Scan for the cell matching the given text and deliver its (x, y) coordinate at center. 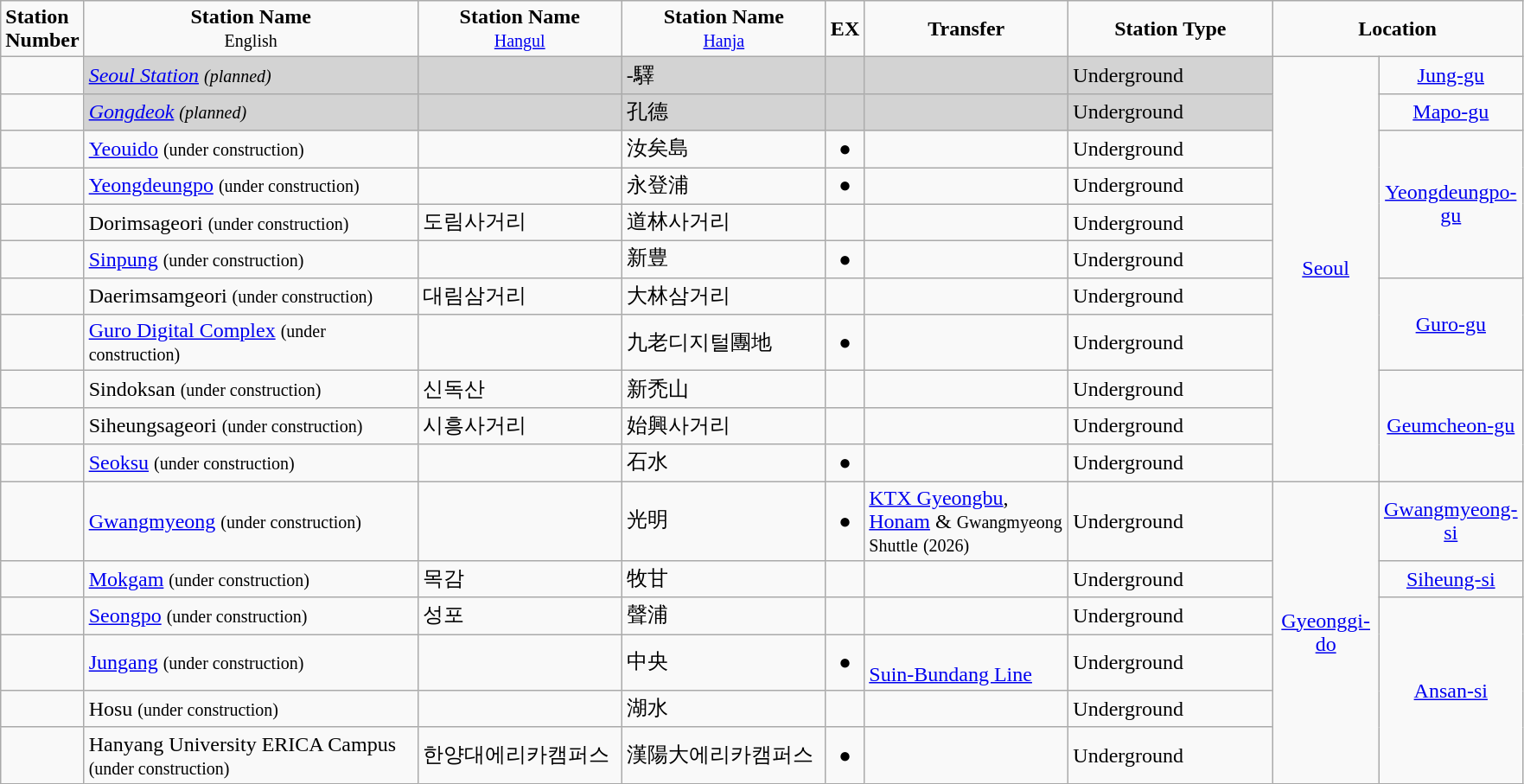
牧甘 (724, 579)
新禿山 (724, 389)
Hanyang University ERICA Campus (under construction) (251, 755)
Jung-gu (1451, 76)
Yeouido (under construction) (251, 149)
-驛 (724, 76)
Siheung-si (1451, 579)
도림사거리 (520, 223)
Gyeonggi-do (1326, 632)
始興사거리 (724, 425)
Geumcheon-gu (1451, 426)
대림삼거리 (520, 296)
성포 (520, 615)
Transfer (966, 29)
Seoksu (under construction) (251, 463)
KTX Gyeongbu, Honam & Gwangmyeong Shuttle (2026) (966, 520)
Sindoksan (under construction) (251, 389)
Mapo-gu (1451, 112)
中央 (724, 662)
Guro Digital Complex (under construction) (251, 342)
Station NameHanja (724, 29)
시흥사거리 (520, 425)
石水 (724, 463)
목감 (520, 579)
EX (845, 29)
聲浦 (724, 615)
Seoul Station (planned) (251, 76)
湖水 (724, 709)
Daerimsamgeori (under construction) (251, 296)
Gwangmyeong-si (1451, 520)
Suin-Bundang Line (966, 662)
Seoul (1326, 270)
StationNumber (42, 29)
光明 (724, 520)
Station Type (1170, 29)
Ansan-si (1451, 690)
大林삼거리 (724, 296)
Gwangmyeong (under construction) (251, 520)
永登浦 (724, 187)
Station NameHangul (520, 29)
한양대에리카캠퍼스 (520, 755)
Mokgam (under construction) (251, 579)
新豊 (724, 259)
孔德 (724, 112)
Jungang (under construction) (251, 662)
신독산 (520, 389)
Gongdeok (planned) (251, 112)
Seongpo (under construction) (251, 615)
Yeongdeungpo-gu (1451, 204)
Sinpung (under construction) (251, 259)
Location (1397, 29)
Hosu (under construction) (251, 709)
汝矣島 (724, 149)
Station NameEnglish (251, 29)
Siheungsageori (under construction) (251, 425)
Dorimsageori (under construction) (251, 223)
Yeongdeungpo (under construction) (251, 187)
漢陽大에리카캠퍼스 (724, 755)
道林사거리 (724, 223)
Guro-gu (1451, 324)
九老디지털團地 (724, 342)
